Return the [X, Y] coordinate for the center point of the cell that contains the specified text.  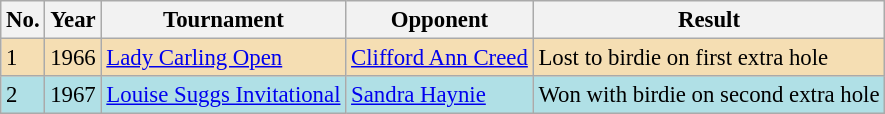
Lost to birdie on first extra hole [709, 58]
Louise Suggs Invitational [224, 95]
Result [709, 20]
Tournament [224, 20]
2 [23, 95]
Opponent [440, 20]
1 [23, 58]
Lady Carling Open [224, 58]
Year [73, 20]
Sandra Haynie [440, 95]
No. [23, 20]
Clifford Ann Creed [440, 58]
Won with birdie on second extra hole [709, 95]
1966 [73, 58]
1967 [73, 95]
